From the cell containing the given text, extract its center point as (X, Y) coordinate. 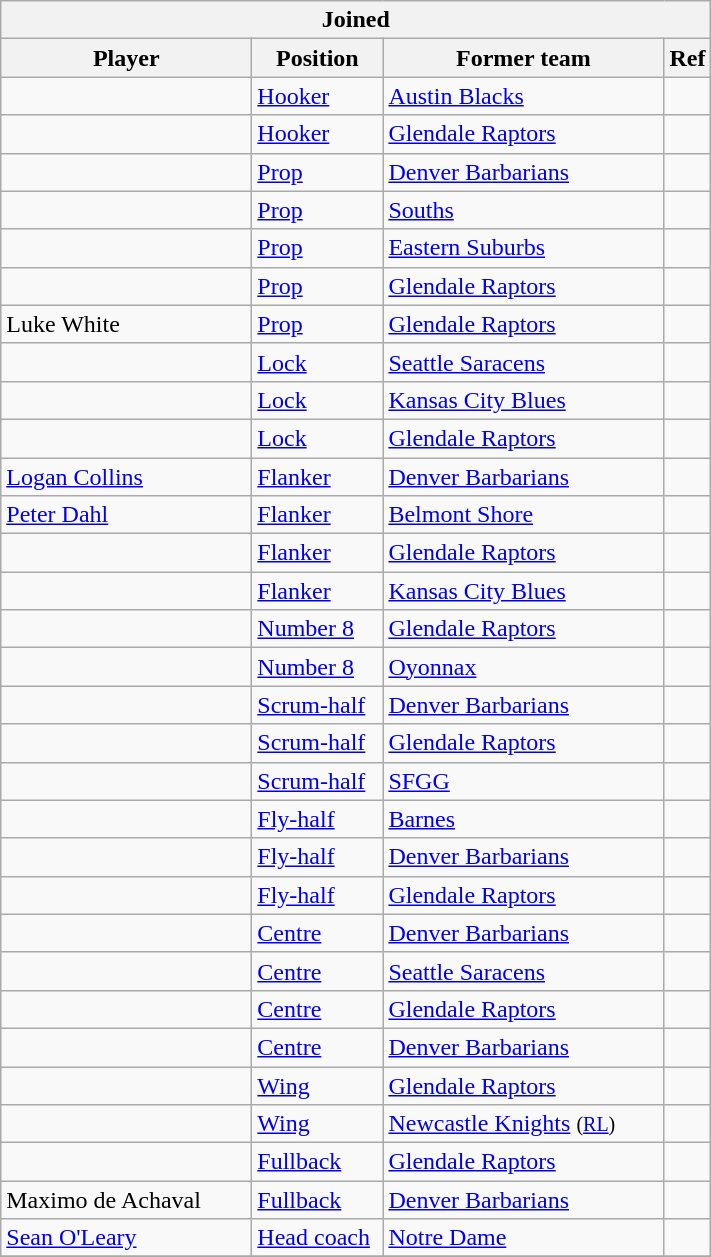
Belmont Shore (524, 515)
Souths (524, 210)
Logan Collins (126, 477)
Head coach (318, 1238)
Peter Dahl (126, 515)
Eastern Suburbs (524, 248)
SFGG (524, 781)
Ref (688, 58)
Player (126, 58)
Maximo de Achaval (126, 1200)
Newcastle Knights (RL) (524, 1124)
Former team (524, 58)
Joined (356, 20)
Barnes (524, 819)
Oyonnax (524, 667)
Notre Dame (524, 1238)
Sean O'Leary (126, 1238)
Austin Blacks (524, 96)
Position (318, 58)
Luke White (126, 324)
